Find where the given text appears and provide that cell's center as (x, y) coordinate. 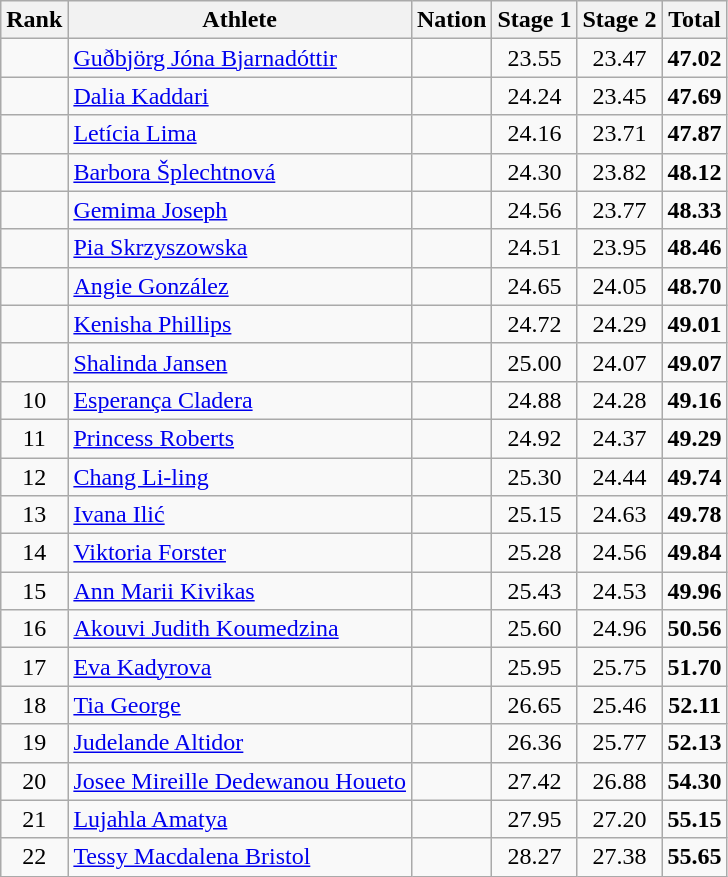
25.95 (534, 667)
Rank (34, 20)
Kenisha Phillips (240, 324)
Eva Kadyrova (240, 667)
47.69 (694, 96)
24.30 (534, 172)
Dalia Kaddari (240, 96)
55.15 (694, 819)
14 (34, 553)
28.27 (534, 857)
Viktoria Forster (240, 553)
24.05 (620, 286)
19 (34, 743)
24.16 (534, 134)
Gemima Joseph (240, 210)
26.65 (534, 705)
Athlete (240, 20)
25.15 (534, 515)
48.70 (694, 286)
23.71 (620, 134)
Nation (451, 20)
25.75 (620, 667)
24.72 (534, 324)
23.77 (620, 210)
17 (34, 667)
23.45 (620, 96)
25.00 (534, 362)
49.78 (694, 515)
22 (34, 857)
25.77 (620, 743)
Josee Mireille Dedewanou Houeto (240, 781)
55.65 (694, 857)
49.29 (694, 438)
21 (34, 819)
13 (34, 515)
27.42 (534, 781)
Pia Skrzyszowska (240, 248)
24.07 (620, 362)
15 (34, 591)
25.46 (620, 705)
24.37 (620, 438)
52.11 (694, 705)
Letícia Lima (240, 134)
49.74 (694, 477)
20 (34, 781)
24.65 (534, 286)
11 (34, 438)
47.87 (694, 134)
27.95 (534, 819)
23.82 (620, 172)
Tessy Macdalena Bristol (240, 857)
54.30 (694, 781)
16 (34, 629)
Ivana Ilić (240, 515)
24.28 (620, 400)
Akouvi Judith Koumedzina (240, 629)
10 (34, 400)
23.55 (534, 58)
Princess Roberts (240, 438)
24.92 (534, 438)
25.30 (534, 477)
24.88 (534, 400)
23.95 (620, 248)
24.53 (620, 591)
24.63 (620, 515)
26.36 (534, 743)
25.28 (534, 553)
Barbora Šplechtnová (240, 172)
25.43 (534, 591)
Guðbjörg Jóna Bjarnadóttir (240, 58)
Ann Marii Kivikas (240, 591)
49.96 (694, 591)
48.46 (694, 248)
Chang Li-ling (240, 477)
27.20 (620, 819)
26.88 (620, 781)
23.47 (620, 58)
25.60 (534, 629)
27.38 (620, 857)
49.16 (694, 400)
24.51 (534, 248)
49.07 (694, 362)
24.44 (620, 477)
52.13 (694, 743)
47.02 (694, 58)
48.12 (694, 172)
49.01 (694, 324)
Judelande Altidor (240, 743)
49.84 (694, 553)
18 (34, 705)
Tia George (240, 705)
Total (694, 20)
24.96 (620, 629)
50.56 (694, 629)
Lujahla Amatya (240, 819)
24.29 (620, 324)
Esperança Cladera (240, 400)
24.24 (534, 96)
Angie González (240, 286)
Stage 1 (534, 20)
51.70 (694, 667)
12 (34, 477)
Shalinda Jansen (240, 362)
48.33 (694, 210)
Stage 2 (620, 20)
